Find where the given text appears and provide that cell's center as (x, y) coordinate. 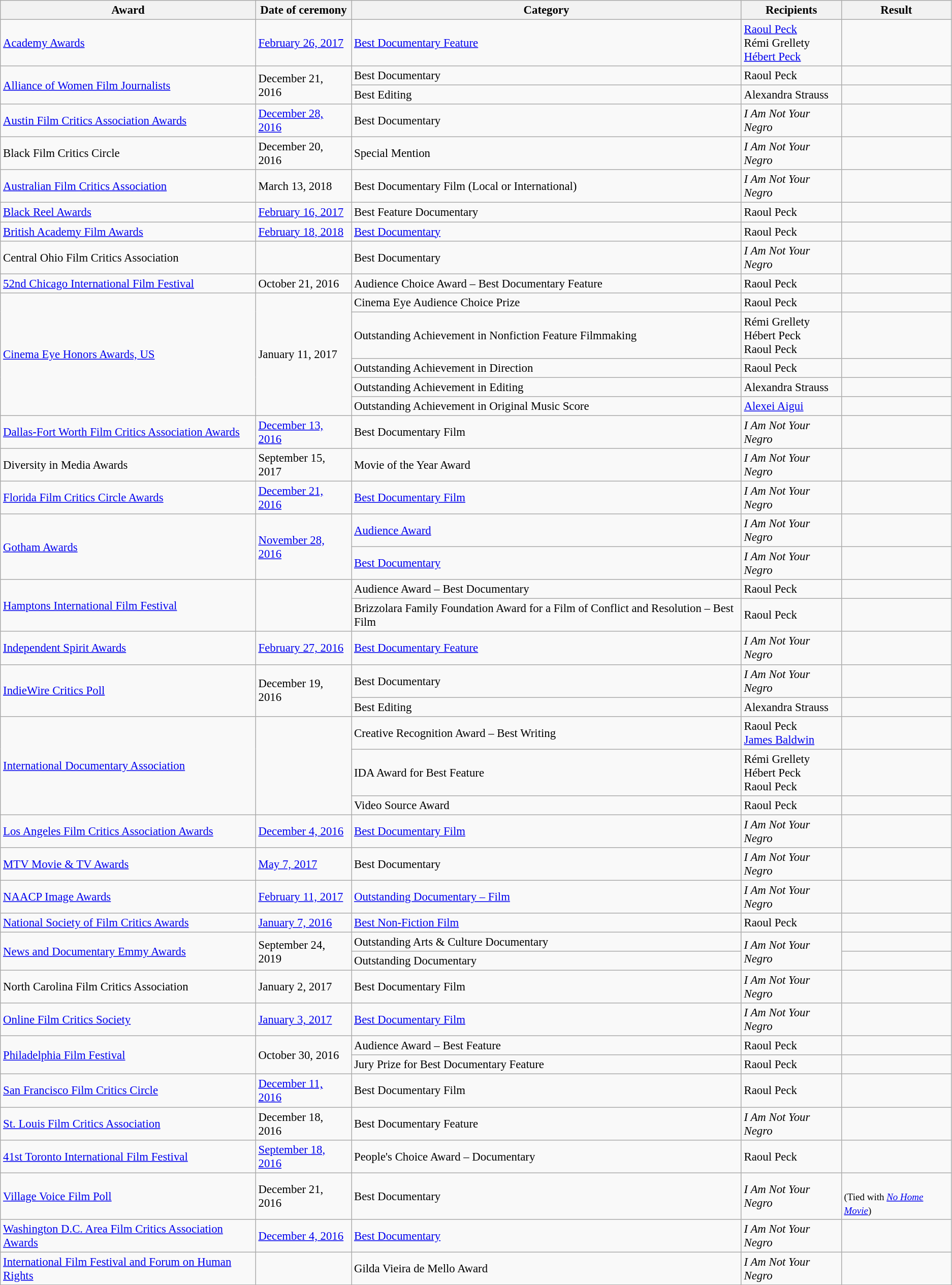
Online Film Critics Society (128, 1020)
December 18, 2016 (304, 1123)
Outstanding Achievement in Original Music Score (547, 406)
Washington D.C. Area Film Critics Association Awards (128, 1235)
March 13, 2018 (304, 186)
IndieWire Critics Poll (128, 690)
Audience Choice Award – Best Documentary Feature (547, 283)
Special Mention (547, 153)
December 28, 2016 (304, 121)
Gilda Vieira de Mello Award (547, 1269)
September 15, 2017 (304, 465)
Outstanding Documentary – Film (547, 897)
September 18, 2016 (304, 1156)
Austin Film Critics Association Awards (128, 121)
December 11, 2016 (304, 1091)
Movie of the Year Award (547, 465)
Creative Recognition Award – Best Writing (547, 732)
San Francisco Film Critics Circle (128, 1091)
Hamptons International Film Festival (128, 605)
Category (547, 10)
October 30, 2016 (304, 1055)
International Film Festival and Forum on Human Rights (128, 1269)
National Society of Film Critics Awards (128, 923)
Gotham Awards (128, 547)
Best Non-Fiction Film (547, 923)
November 28, 2016 (304, 547)
Best Documentary Film (Local or International) (547, 186)
January 11, 2017 (304, 354)
May 7, 2017 (304, 864)
Audience Award (547, 530)
Central Ohio Film Critics Association (128, 257)
February 16, 2017 (304, 212)
NAACP Image Awards (128, 897)
Recipients (791, 10)
Brizzolara Family Foundation Award for a Film of Conflict and Resolution – Best Film (547, 616)
January 7, 2016 (304, 923)
Outstanding Achievement in Editing (547, 387)
Academy Awards (128, 43)
Black Reel Awards (128, 212)
Outstanding Achievement in Nonfiction Feature Filmmaking (547, 335)
Florida Film Critics Circle Awards (128, 498)
December 19, 2016 (304, 690)
Audience Award – Best Documentary (547, 589)
Independent Spirit Awards (128, 648)
Date of ceremony (304, 10)
Dallas-Fort Worth Film Critics Association Awards (128, 432)
Philadelphia Film Festival (128, 1055)
February 27, 2016 (304, 648)
Raoul PeckJames Baldwin (791, 732)
Black Film Critics Circle (128, 153)
(Tied with No Home Movie) (896, 1196)
Alexei Aigui (791, 406)
Video Source Award (547, 806)
International Documentary Association (128, 765)
41st Toronto International Film Festival (128, 1156)
IDA Award for Best Feature (547, 773)
January 2, 2017 (304, 987)
Jury Prize for Best Documentary Feature (547, 1065)
Audience Award – Best Feature (547, 1046)
February 11, 2017 (304, 897)
Australian Film Critics Association (128, 186)
Outstanding Documentary (547, 961)
Best Feature Documentary (547, 212)
St. Louis Film Critics Association (128, 1123)
Result (896, 10)
Diversity in Media Awards (128, 465)
Award (128, 10)
December 20, 2016 (304, 153)
September 24, 2019 (304, 952)
News and Documentary Emmy Awards (128, 952)
North Carolina Film Critics Association (128, 987)
British Academy Film Awards (128, 232)
People's Choice Award – Documentary (547, 1156)
Cinema Eye Honors Awards, US (128, 354)
52nd Chicago International Film Festival (128, 283)
January 3, 2017 (304, 1020)
Outstanding Achievement in Direction (547, 368)
February 18, 2018 (304, 232)
October 21, 2016 (304, 283)
Outstanding Arts & Culture Documentary (547, 942)
Alliance of Women Film Journalists (128, 85)
December 13, 2016 (304, 432)
Cinema Eye Audience Choice Prize (547, 302)
MTV Movie & TV Awards (128, 864)
Village Voice Film Poll (128, 1196)
Raoul PeckRémi GrelletyHébert Peck (791, 43)
Los Angeles Film Critics Association Awards (128, 831)
February 26, 2017 (304, 43)
